Capture the cell that displays the provided text and extract its [X, Y] central coordinate. 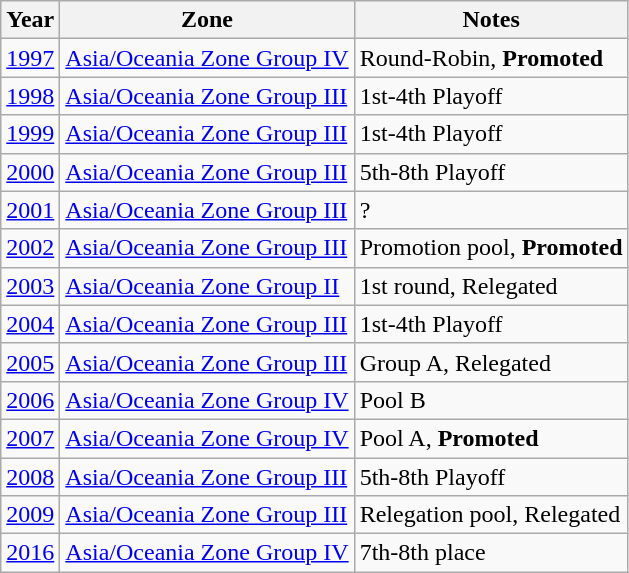
7th-8th place [491, 553]
Pool B [491, 400]
1st round, Relegated [491, 286]
Zone [207, 20]
2000 [30, 172]
2008 [30, 477]
Asia/Oceania Zone Group II [207, 286]
2004 [30, 324]
2009 [30, 515]
Group A, Relegated [491, 362]
1997 [30, 58]
1999 [30, 134]
2007 [30, 438]
1998 [30, 96]
2016 [30, 553]
Year [30, 20]
2005 [30, 362]
Promotion pool, Promoted [491, 248]
? [491, 210]
2006 [30, 400]
Round-Robin, Promoted [491, 58]
Notes [491, 20]
2002 [30, 248]
2001 [30, 210]
Relegation pool, Relegated [491, 515]
2003 [30, 286]
Pool A, Promoted [491, 438]
